Scan for the cell matching the given text and deliver its (X, Y) coordinate at center. 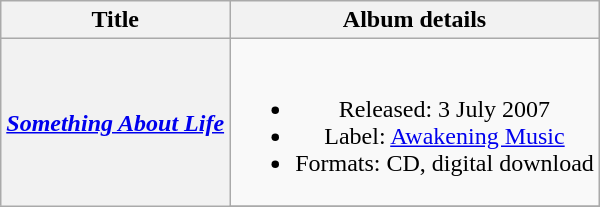
Something About Life (116, 122)
Title (116, 20)
Released: 3 July 2007Label: Awakening MusicFormats: CD, digital download (415, 122)
Album details (415, 20)
